Return (x, y) of the center of cell containing provided text 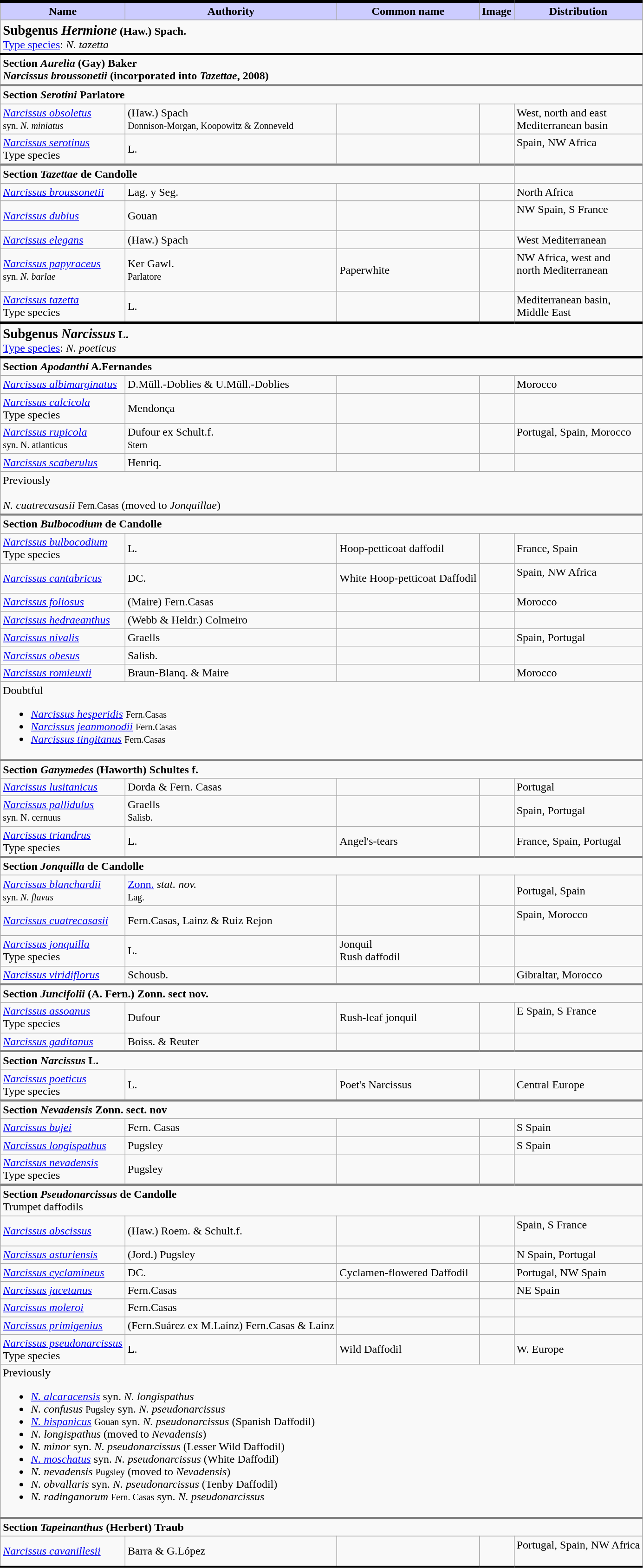
Narcissus nivalis (63, 637)
Distribution (578, 11)
Wild Daffodil (409, 1349)
Barra & G.López (231, 1551)
Zonn. stat. nov.Lag. (231, 891)
Narcissus bujei (63, 1127)
Section Pseudonarcissus de CandolleTrumpet daffodils (321, 1201)
Portugal, Spain, NW Africa (578, 1551)
Narcissus longispathus (63, 1145)
Portugal, Spain (578, 891)
Central Europe (578, 1085)
Narcissus abscissus (63, 1231)
Salisb. (231, 655)
Dorda & Fern. Casas (231, 787)
Paperwhite (409, 270)
Hoop-petticoat daffodil (409, 548)
NW Spain, S France (578, 216)
Narcissus cuatrecasasii (63, 920)
NE Spain (578, 1290)
Narcissus cantabricus (63, 578)
Braun-Blanq. & Maire (231, 673)
D.Müll.-Doblies & U.Müll.-Doblies (231, 385)
(Haw.) Roem. & Schult.f. (231, 1231)
Angel's-tears (409, 842)
Gibraltar, Morocco (578, 975)
Narcissus nevadensisType species (63, 1170)
Narcissus jacetanus (63, 1290)
JonquilRush daffodil (409, 951)
E Spain, S France (578, 1018)
Fern. Casas (231, 1127)
Section Ganymedes (Haworth) Schultes f. (321, 769)
France, Spain, Portugal (578, 842)
Narcissus broussonetii (63, 192)
Narcissus blanchardiisyn. N. flavus (63, 891)
Narcissus rupicolasyn. N. atlanticus (63, 439)
Narcissus hedraeanthus (63, 620)
Section Juncifolii (A. Fern.) Zonn. sect nov. (321, 994)
Narcissus gaditanus (63, 1042)
GraellsSalisb. (231, 811)
Narcissus lusitanicus (63, 787)
Graells (231, 637)
Narcissus bulbocodiumType species (63, 548)
Section Tapeinanthus (Herbert) Traub (321, 1527)
Fern.Casas, Lainz & Ruiz Rejon (231, 920)
Subgenus Narcissus L.Type species: N. poeticus (321, 340)
Narcissus serotinusType species (63, 149)
Section Serotini Parlatore (321, 95)
N Spain, Portugal (578, 1255)
Dufour ex Schult.f.Stern (231, 439)
Narcissus albimarginatus (63, 385)
(Maire) Fern.Casas (231, 602)
Spain, Morocco (578, 920)
Poet's Narcissus (409, 1085)
Mediterranean basin,Middle East (578, 307)
Narcissus cavanillesii (63, 1551)
Narcissus assoanusType species (63, 1018)
Portugal (578, 787)
Narcissus asturiensis (63, 1255)
West Mediterranean (578, 240)
Subgenus Hermione (Haw.) Spach.Type species: N. tazetta (321, 37)
Narcissus jonquillaType species (63, 951)
Narcissus primigenius (63, 1325)
NW Africa, west andnorth Mediterranean (578, 270)
Henriq. (231, 463)
Dufour (231, 1018)
Narcissus elegans (63, 240)
Narcissus scaberulus (63, 463)
PreviouslyN. cuatrecasasii Fern.Casas (moved to Jonquillae) (321, 493)
Narcissus triandrusType species (63, 842)
W. Europe (578, 1349)
Narcissus tazettaType species (63, 307)
Name (63, 11)
White Hoop-petticoat Daffodil (409, 578)
Authority (231, 11)
Section Apodanthi A.Fernandes (321, 366)
Narcissus obsoletussyn. N. miniatus (63, 119)
West, north and eastMediterranean basin (578, 119)
Section Nevadensis Zonn. sect. nov (321, 1110)
(Webb & Heldr.) Colmeiro (231, 620)
North Africa (578, 192)
Portugal, Spain, Morocco (578, 439)
Narcissus pallidulussyn. N. cernuus (63, 811)
Section Bulbocodium de Candolle (321, 524)
Narcissus papyraceussyn. N. barlae (63, 270)
Rush-leaf jonquil (409, 1018)
Narcissus foliosus (63, 602)
Gouan (231, 216)
Narcissus cyclamineus (63, 1272)
Narcissus moleroi (63, 1308)
Narcissus romieuxii (63, 673)
Narcissus calcicolaType species (63, 408)
France, Spain (578, 548)
Section Tazettae de Candolle (257, 174)
Boiss. & Reuter (231, 1042)
Narcissus viridiflorus (63, 975)
Section Aurelia (Gay) BakerNarcissus broussonetii (incorporated into Tazettae, 2008) (321, 70)
DoubtfulNarcissus hesperidis Fern.CasasNarcissus jeanmonodii Fern.CasasNarcissus tingitanus Fern.Casas (321, 721)
Section Jonquilla de Candolle (321, 866)
Section Narcissus L. (321, 1060)
(Fern.Suárez ex M.Laínz) Fern.Casas & Laínz (231, 1325)
Cyclamen-flowered Daffodil (409, 1272)
Ker Gawl.Parlatore (231, 270)
Image (497, 11)
(Haw.) Spach (231, 240)
Schousb. (231, 975)
Common name (409, 11)
Mendonça (231, 408)
(Jord.) Pugsley (231, 1255)
Narcissus obesus (63, 655)
Portugal, NW Spain (578, 1272)
Narcissus pseudonarcissusType species (63, 1349)
Spain, S France (578, 1231)
Narcissus poeticusType species (63, 1085)
(Haw.) SpachDonnison-Morgan, Koopowitz & Zonneveld (231, 119)
Lag. y Seg. (231, 192)
Narcissus dubius (63, 216)
